Search for the cell housing the specified text and yield its (X, Y) center coordinate. 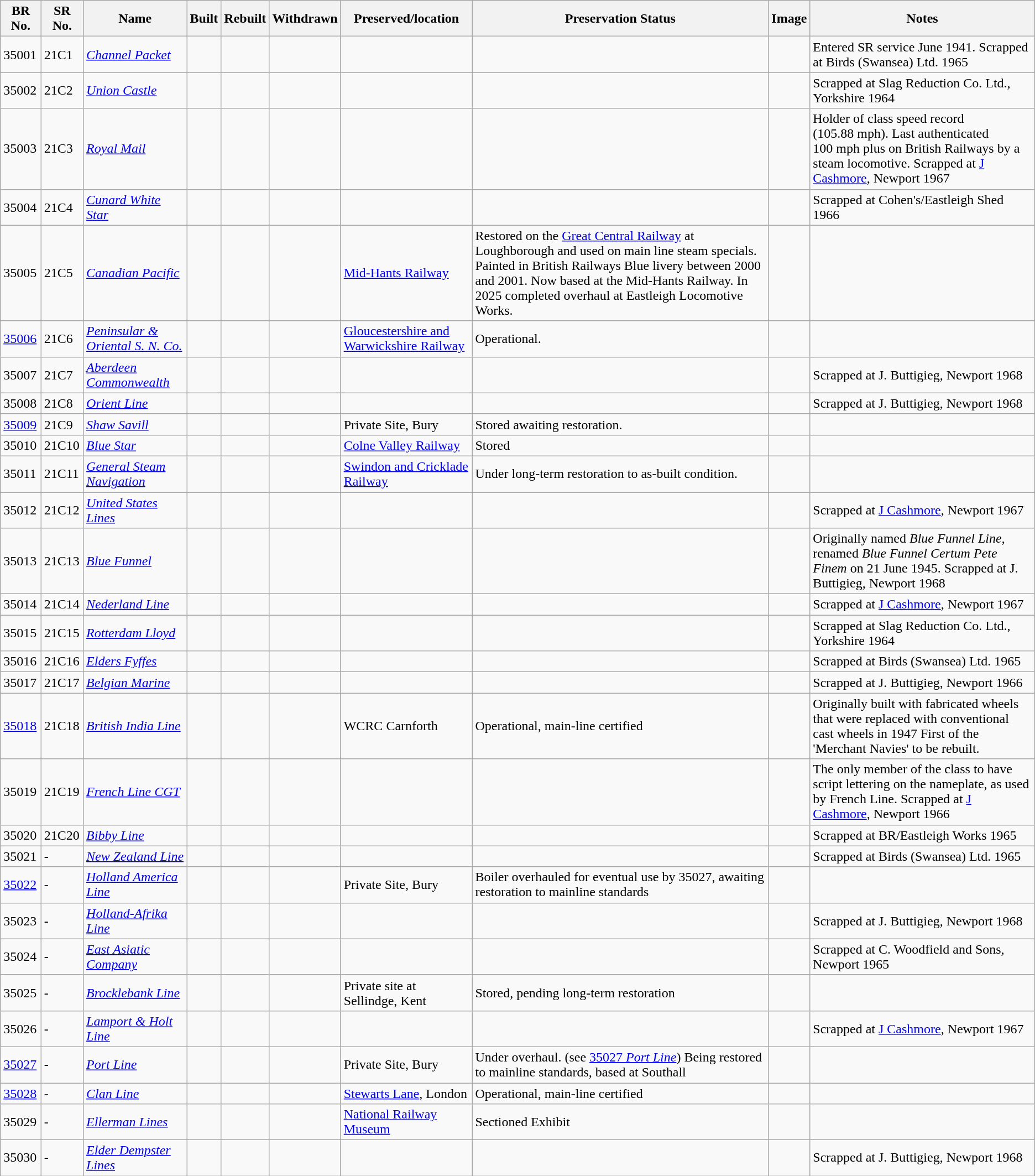
35022 (21, 885)
35020 (21, 835)
21C12 (62, 510)
35005 (21, 273)
35023 (21, 920)
Royal Mail (135, 149)
35003 (21, 149)
35017 (21, 683)
21C2 (62, 91)
British India Line (135, 726)
Under long-term restoration to as-built condition. (620, 473)
New Zealand Line (135, 856)
35027 (21, 1064)
Brocklebank Line (135, 992)
Orient Line (135, 403)
21C3 (62, 149)
Scrapped at J. Buttigieg, Newport 1966 (922, 683)
Withdrawn (305, 19)
Stewarts Lane, London (406, 1094)
Blue Star (135, 445)
35007 (21, 375)
Elder Dempster Lines (135, 1158)
35015 (21, 633)
French Line CGT (135, 792)
Mid-Hants Railway (406, 273)
Ellerman Lines (135, 1122)
Holland America Line (135, 885)
21C17 (62, 683)
Entered SR service June 1941. Scrapped at Birds (Swansea) Ltd. 1965 (922, 54)
35021 (21, 856)
35006 (21, 339)
21C15 (62, 633)
21C5 (62, 273)
35024 (21, 957)
21C10 (62, 445)
Canadian Pacific (135, 273)
Originally named Blue Funnel Line, renamed Blue Funnel Certum Pete Finem on 21 June 1945. Scrapped at J. Buttigieg, Newport 1968 (922, 561)
Preserved/location (406, 19)
21C16 (62, 662)
35012 (21, 510)
Originally built with fabricated wheels that were replaced with conventional cast wheels in 1947 First of the 'Merchant Navies' to be rebuilt. (922, 726)
21C4 (62, 207)
Operational. (620, 339)
35014 (21, 605)
Sectioned Exhibit (620, 1122)
21C7 (62, 375)
21C1 (62, 54)
Channel Packet (135, 54)
Holland-Afrika Line (135, 920)
35009 (21, 424)
Stored, pending long-term restoration (620, 992)
Under overhaul. (see 35027 Port Line) Being restored to mainline standards, based at Southall (620, 1064)
Stored (620, 445)
Stored awaiting restoration. (620, 424)
Nederland Line (135, 605)
35018 (21, 726)
35030 (21, 1158)
Cunard White Star (135, 207)
Elders Fyffes (135, 662)
21C11 (62, 473)
Bibby Line (135, 835)
National Railway Museum (406, 1122)
21C13 (62, 561)
Swindon and Cricklade Railway (406, 473)
21C9 (62, 424)
21C18 (62, 726)
Lamport & Holt Line (135, 1029)
Union Castle (135, 91)
35002 (21, 91)
21C14 (62, 605)
WCRC Carnforth (406, 726)
Rebuilt (245, 19)
35013 (21, 561)
Clan Line (135, 1094)
35010 (21, 445)
Aberdeen Commonwealth (135, 375)
United States Lines (135, 510)
35001 (21, 54)
21C20 (62, 835)
Notes (922, 19)
35004 (21, 207)
Built (204, 19)
Port Line (135, 1064)
35019 (21, 792)
Gloucestershire and Warwickshire Railway (406, 339)
35008 (21, 403)
Private site at Sellindge, Kent (406, 992)
35016 (21, 662)
The only member of the class to have script lettering on the nameplate, as used by French Line. Scrapped at J Cashmore, Newport 1966 (922, 792)
Image (790, 19)
35025 (21, 992)
Shaw Savill (135, 424)
Boiler overhauled for eventual use by 35027, awaiting restoration to mainline standards (620, 885)
35028 (21, 1094)
35026 (21, 1029)
21C8 (62, 403)
Belgian Marine (135, 683)
Rotterdam Lloyd (135, 633)
35029 (21, 1122)
Preservation Status (620, 19)
General Steam Navigation (135, 473)
East Asiatic Company (135, 957)
Scrapped at BR/Eastleigh Works 1965 (922, 835)
35011 (21, 473)
Peninsular & Oriental S. N. Co. (135, 339)
21C6 (62, 339)
21C19 (62, 792)
Scrapped at Cohen's/Eastleigh Shed 1966 (922, 207)
Scrapped at C. Woodfield and Sons, Newport 1965 (922, 957)
BR No. (21, 19)
Name (135, 19)
SR No. (62, 19)
Colne Valley Railway (406, 445)
Blue Funnel (135, 561)
